From the cell containing the given text, extract its center point as (X, Y) coordinate. 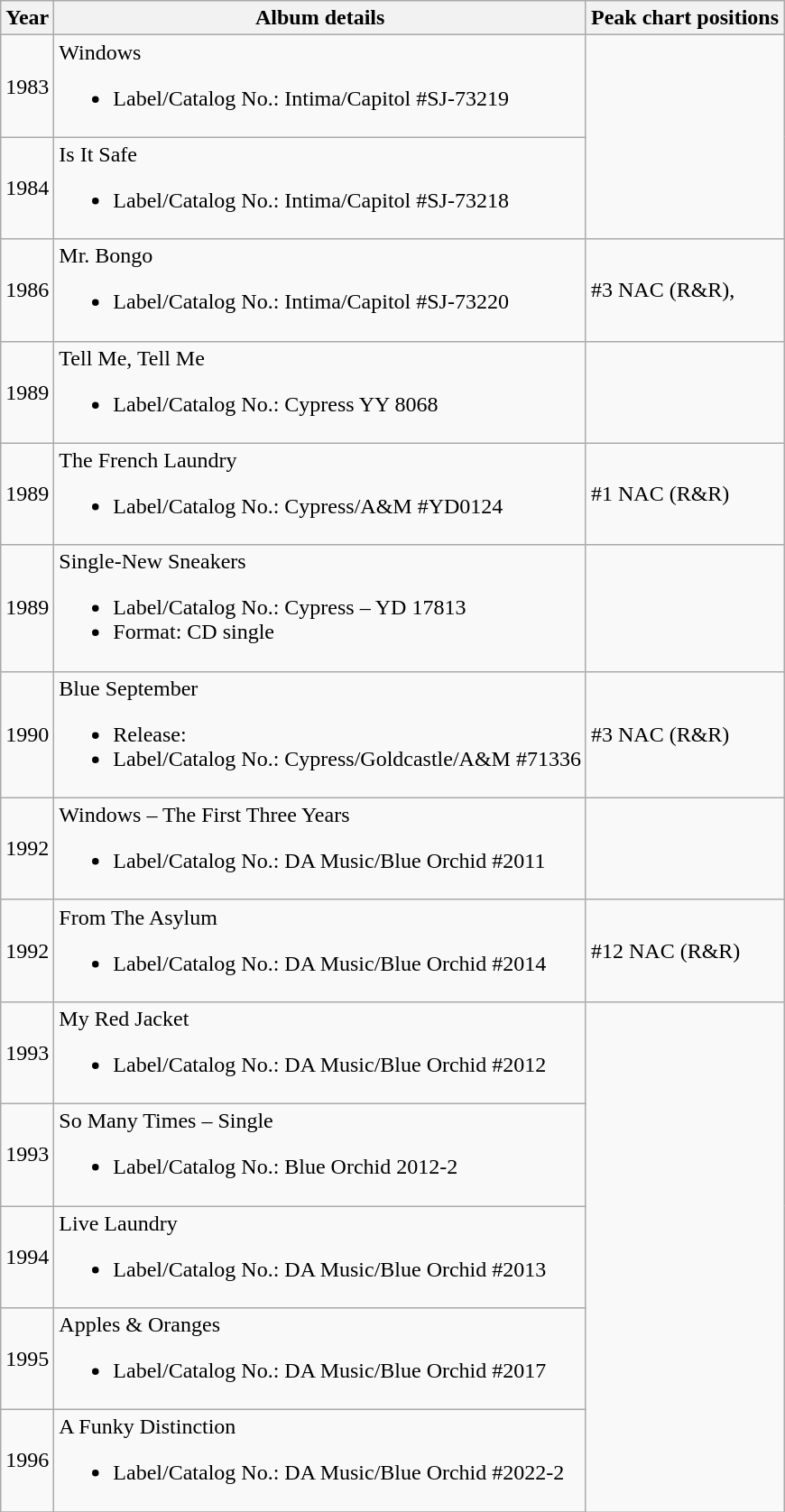
WindowsLabel/Catalog No.: Intima/Capitol #SJ-73219 (320, 87)
1984 (27, 188)
#3 NAC (R&R), (684, 290)
Mr. BongoLabel/Catalog No.: Intima/Capitol #SJ-73220 (320, 290)
#12 NAC (R&R) (684, 951)
From The AsylumLabel/Catalog No.: DA Music/Blue Orchid #2014 (320, 951)
Peak chart positions (684, 18)
1996 (27, 1461)
Live LaundryLabel/Catalog No.: DA Music/Blue Orchid #2013 (320, 1256)
A Funky DistinctionLabel/Catalog No.: DA Music/Blue Orchid #2022-2 (320, 1461)
#3 NAC (R&R) (684, 734)
My Red JacketLabel/Catalog No.: DA Music/Blue Orchid #2012 (320, 1052)
Single-New SneakersLabel/Catalog No.: Cypress – YD 17813Format: CD single (320, 608)
1994 (27, 1256)
#1 NAC (R&R) (684, 494)
Blue SeptemberRelease:Label/Catalog No.: Cypress/Goldcastle/A&M #71336 (320, 734)
1983 (27, 87)
So Many Times – SingleLabel/Catalog No.: Blue Orchid 2012-2 (320, 1155)
Windows – The First Three YearsLabel/Catalog No.: DA Music/Blue Orchid #2011 (320, 848)
1990 (27, 734)
Tell Me, Tell MeLabel/Catalog No.: Cypress YY 8068 (320, 392)
The French LaundryLabel/Catalog No.: Cypress/A&M #YD0124 (320, 494)
Is It SafeLabel/Catalog No.: Intima/Capitol #SJ-73218 (320, 188)
Apples & OrangesLabel/Catalog No.: DA Music/Blue Orchid #2017 (320, 1359)
1986 (27, 290)
Album details (320, 18)
1995 (27, 1359)
Year (27, 18)
